Output the (x, y) coordinate of the center of the cell containing the given text.  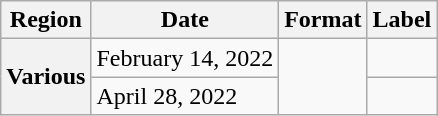
Various (46, 77)
April 28, 2022 (185, 96)
Region (46, 20)
Date (185, 20)
Format (323, 20)
February 14, 2022 (185, 58)
Label (402, 20)
